Locate the cell with the specified text and output its [x, y] center coordinate. 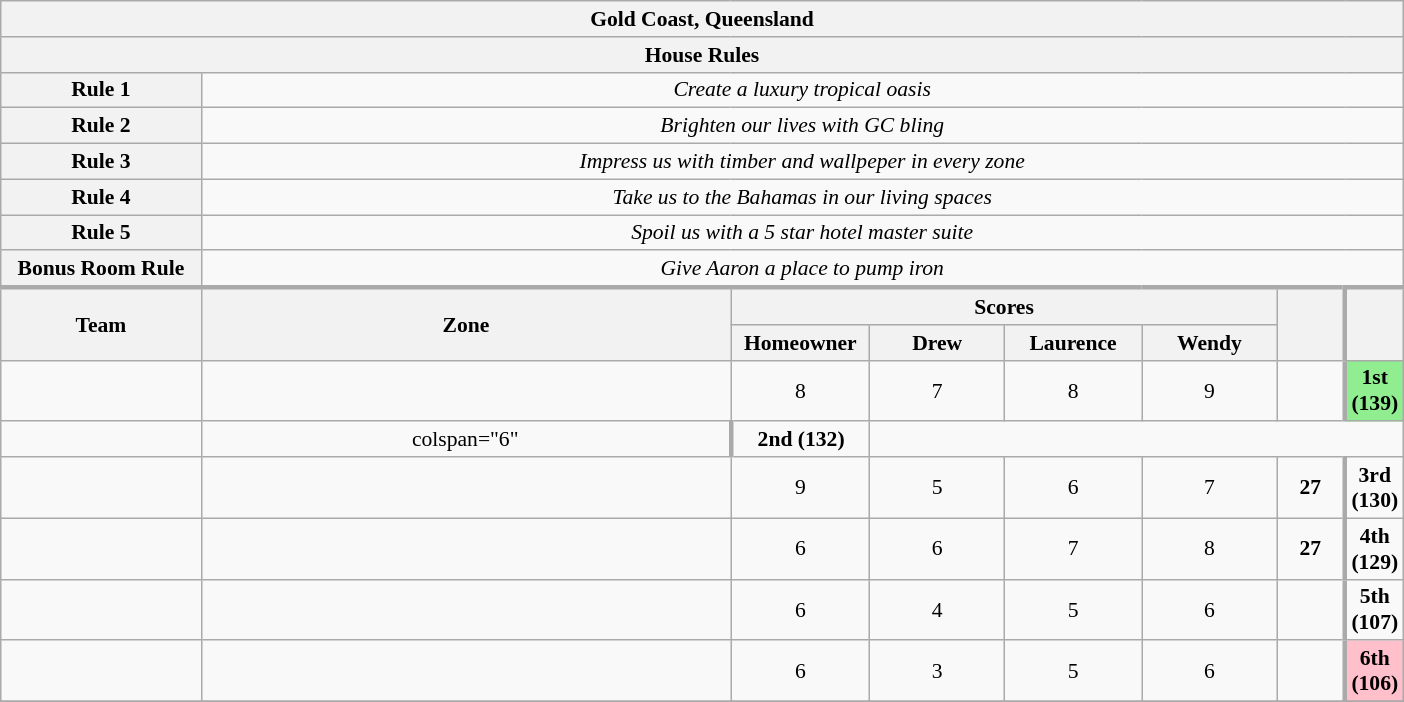
Team [101, 324]
Laurence [1072, 343]
Rule 1 [101, 90]
6th (106) [1374, 672]
4 [938, 610]
5th (107) [1374, 610]
colspan="6" [466, 440]
Rule 5 [101, 233]
Brighten our lives with GC bling [802, 126]
Spoil us with a 5 star hotel master suite [802, 233]
Homeowner [800, 343]
3rd (130) [1374, 488]
4th (129) [1374, 548]
Give Aaron a place to pump iron [802, 270]
Gold Coast, Queensland [702, 19]
Rule 4 [101, 197]
Wendy [1210, 343]
Scores [1004, 306]
2nd (132) [800, 440]
Drew [938, 343]
Zone [466, 324]
Impress us with timber and wallpeper in every zone [802, 162]
Bonus Room Rule [101, 270]
Rule 2 [101, 126]
Create a luxury tropical oasis [802, 90]
Take us to the Bahamas in our living spaces [802, 197]
House Rules [702, 55]
Rule 3 [101, 162]
1st (139) [1374, 390]
3 [938, 672]
